Detect which cell encompasses the target text, then output its [X, Y] center coordinate. 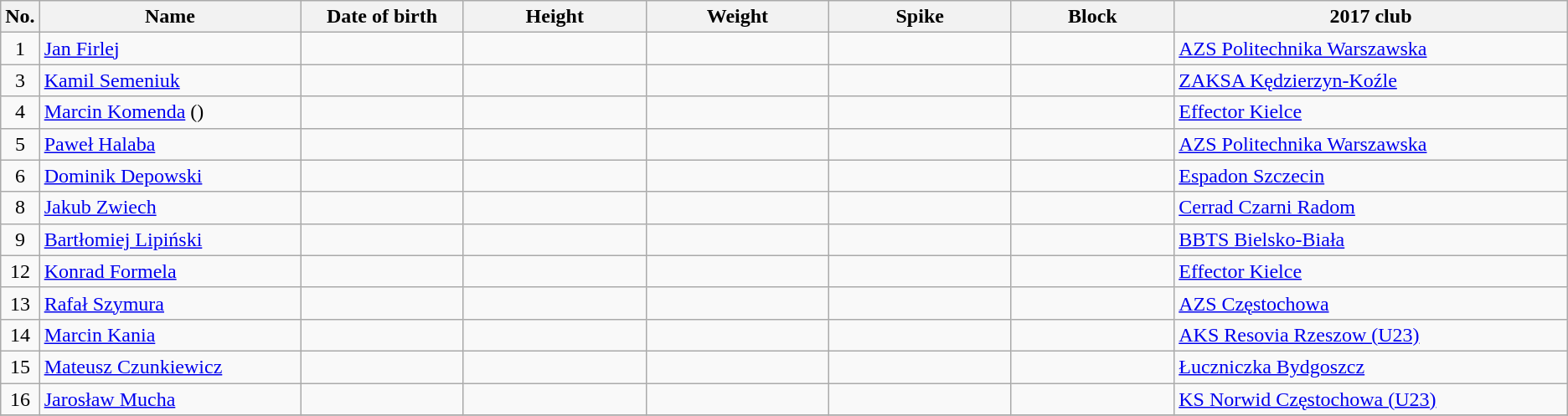
Jan Firlej [170, 49]
14 [20, 335]
No. [20, 17]
Name [170, 17]
Weight [737, 17]
Marcin Kania [170, 335]
Spike [920, 17]
2017 club [1371, 17]
Block [1092, 17]
6 [20, 176]
Jarosław Mucha [170, 399]
Konrad Formela [170, 271]
Height [554, 17]
5 [20, 144]
15 [20, 367]
Marcin Komenda () [170, 112]
ZAKSA Kędzierzyn-Koźle [1371, 80]
Date of birth [382, 17]
Łuczniczka Bydgoszcz [1371, 367]
16 [20, 399]
AKS Resovia Rzeszow (U23) [1371, 335]
Kamil Semeniuk [170, 80]
12 [20, 271]
KS Norwid Częstochowa (U23) [1371, 399]
Rafał Szymura [170, 303]
Dominik Depowski [170, 176]
BBTS Bielsko-Biała [1371, 239]
1 [20, 49]
8 [20, 208]
AZS Częstochowa [1371, 303]
13 [20, 303]
Mateusz Czunkiewicz [170, 367]
4 [20, 112]
Espadon Szczecin [1371, 176]
Paweł Halaba [170, 144]
Bartłomiej Lipiński [170, 239]
Cerrad Czarni Radom [1371, 208]
9 [20, 239]
Jakub Zwiech [170, 208]
3 [20, 80]
